Extract the (X, Y) coordinate from the center of the cell holding the provided text.  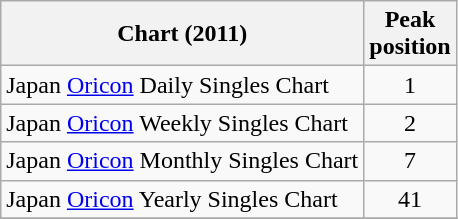
41 (410, 199)
Japan Oricon Monthly Singles Chart (182, 161)
Peakposition (410, 34)
Japan Oricon Yearly Singles Chart (182, 199)
7 (410, 161)
2 (410, 123)
Japan Oricon Daily Singles Chart (182, 85)
Chart (2011) (182, 34)
Japan Oricon Weekly Singles Chart (182, 123)
1 (410, 85)
